Capture the cell that displays the provided text and extract its (X, Y) central coordinate. 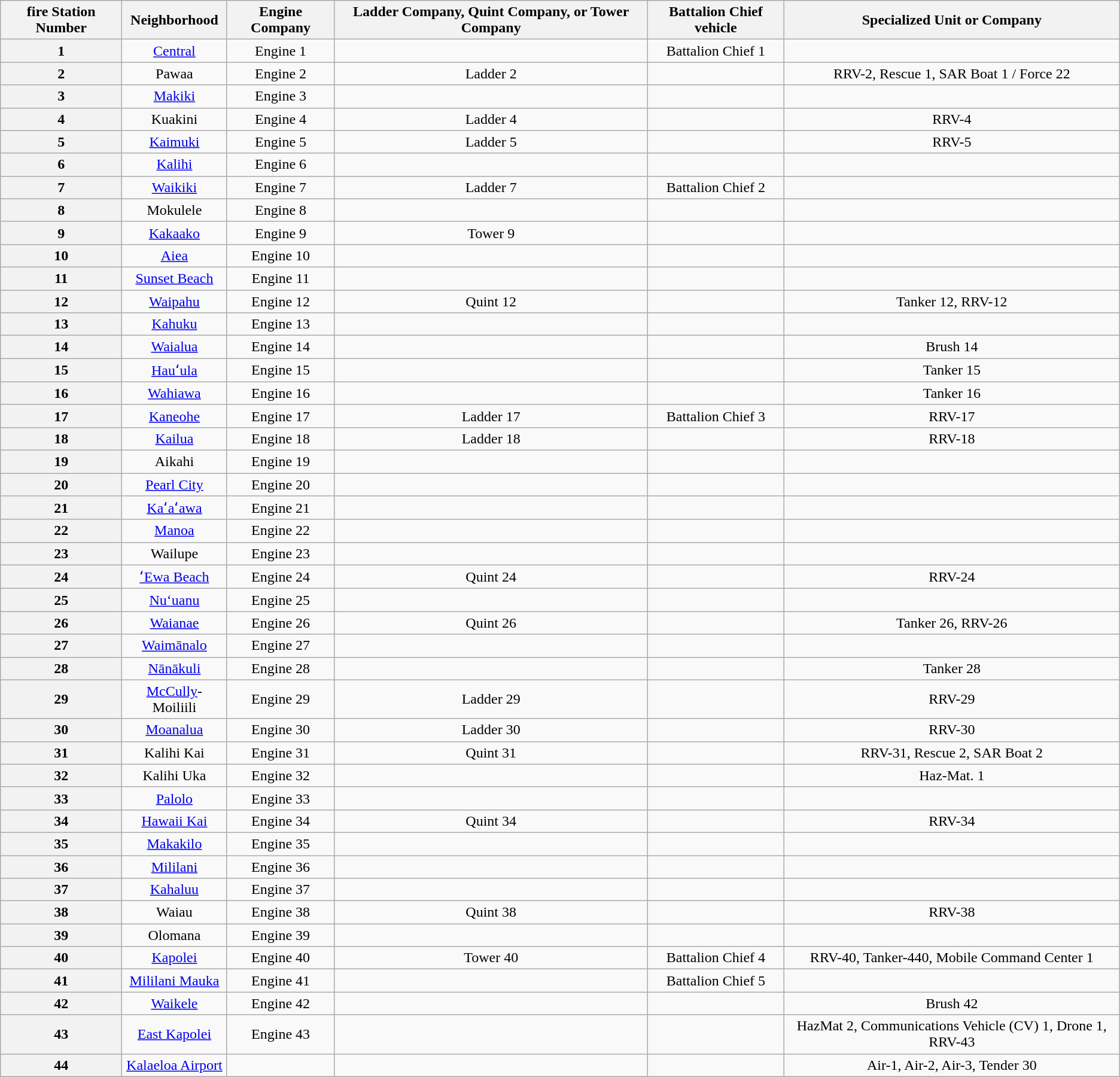
Kalaeloa Airport (175, 1065)
44 (61, 1065)
37 (61, 890)
Tanker 28 (951, 668)
Makiki (175, 96)
41 (61, 981)
24 (61, 577)
Engine 10 (281, 255)
Tanker 16 (951, 393)
Kalihi Kai (175, 753)
3 (61, 96)
27 (61, 646)
Engine 29 (281, 699)
Engine 15 (281, 370)
Engine 32 (281, 775)
Kaneohe (175, 416)
Quint 38 (491, 912)
Engine 5 (281, 142)
6 (61, 165)
RRV-38 (951, 912)
Engine 39 (281, 935)
14 (61, 347)
21 (61, 508)
Kalihi Uka (175, 775)
Quint 24 (491, 577)
Engine 8 (281, 210)
10 (61, 255)
Engine 31 (281, 753)
Waianae (175, 623)
2 (61, 74)
Tanker 15 (951, 370)
22 (61, 531)
15 (61, 370)
19 (61, 461)
Central (175, 51)
40 (61, 958)
Engine 42 (281, 1003)
RRV-5 (951, 142)
Engine 30 (281, 730)
Waipahu (175, 301)
Waikele (175, 1003)
RRV-2, Rescue 1, SAR Boat 1 / Force 22 (951, 74)
Tanker 12, RRV-12 (951, 301)
Pearl City (175, 484)
Mililani (175, 867)
HazMat 2, Communications Vehicle (CV) 1, Drone 1, RRV-43 (951, 1034)
35 (61, 844)
Engine 11 (281, 278)
Engine 2 (281, 74)
Engine 3 (281, 96)
Mokulele (175, 210)
Ladder 2 (491, 74)
Battalion Chief vehicle (716, 20)
East Kapolei (175, 1034)
Engine 14 (281, 347)
13 (61, 324)
Engine 18 (281, 439)
Engine 26 (281, 623)
Engine 21 (281, 508)
Quint 26 (491, 623)
39 (61, 935)
Tower 40 (491, 958)
Engine 38 (281, 912)
ʻEwa Beach (175, 577)
Battalion Chief 4 (716, 958)
Hawaii Kai (175, 821)
Waikiki (175, 187)
Engine 24 (281, 577)
26 (61, 623)
42 (61, 1003)
Haz-Mat. 1 (951, 775)
Ladder 4 (491, 119)
Battalion Chief 3 (716, 416)
Engine 43 (281, 1034)
Engine 22 (281, 531)
Ladder 18 (491, 439)
Kaimuki (175, 142)
Engine 41 (281, 981)
Sunset Beach (175, 278)
Kalihi (175, 165)
Mililani Mauka (175, 981)
Waimānalo (175, 646)
30 (61, 730)
Pawaa (175, 74)
Quint 31 (491, 753)
Quint 34 (491, 821)
Engine 37 (281, 890)
RRV-4 (951, 119)
31 (61, 753)
Specialized Unit or Company (951, 20)
Hauʻula (175, 370)
RRV-30 (951, 730)
28 (61, 668)
34 (61, 821)
Engine 35 (281, 844)
Engine 40 (281, 958)
16 (61, 393)
Nānākuli (175, 668)
17 (61, 416)
McCully-Moiliili (175, 699)
Brush 14 (951, 347)
Brush 42 (951, 1003)
RRV-40, Tanker-440, Mobile Command Center 1 (951, 958)
20 (61, 484)
Engine 33 (281, 798)
Ladder 30 (491, 730)
RRV-17 (951, 416)
29 (61, 699)
12 (61, 301)
Battalion Chief 1 (716, 51)
Makakilo (175, 844)
Manoa (175, 531)
Battalion Chief 5 (716, 981)
Ladder Company, Quint Company, or Tower Company (491, 20)
7 (61, 187)
43 (61, 1034)
Olomana (175, 935)
Engine 6 (281, 165)
Waialua (175, 347)
Neighborhood (175, 20)
Engine 20 (281, 484)
RRV-29 (951, 699)
Engine 19 (281, 461)
33 (61, 798)
Aiea (175, 255)
Engine 17 (281, 416)
Engine 1 (281, 51)
Kakaako (175, 233)
32 (61, 775)
Engine 27 (281, 646)
11 (61, 278)
18 (61, 439)
38 (61, 912)
Engine 13 (281, 324)
8 (61, 210)
Ladder 17 (491, 416)
RRV-24 (951, 577)
Kapolei (175, 958)
4 (61, 119)
Kailua (175, 439)
Engine 9 (281, 233)
Aikahi (175, 461)
Waiau (175, 912)
Wahiawa (175, 393)
Engine 28 (281, 668)
Engine 7 (281, 187)
Engine Company (281, 20)
RRV-31, Rescue 2, SAR Boat 2 (951, 753)
Ladder 7 (491, 187)
RRV-18 (951, 439)
Kahaluu (175, 890)
Kahuku (175, 324)
Kuakini (175, 119)
Moanalua (175, 730)
9 (61, 233)
Tanker 26, RRV-26 (951, 623)
36 (61, 867)
Engine 16 (281, 393)
Quint 12 (491, 301)
Engine 34 (281, 821)
5 (61, 142)
Engine 25 (281, 600)
Wailupe (175, 553)
Engine 36 (281, 867)
Engine 23 (281, 553)
25 (61, 600)
Battalion Chief 2 (716, 187)
Tower 9 (491, 233)
RRV-34 (951, 821)
Ladder 5 (491, 142)
Engine 12 (281, 301)
Palolo (175, 798)
Air-1, Air-2, Air-3, Tender 30 (951, 1065)
Engine 4 (281, 119)
1 (61, 51)
fire Station Number (61, 20)
Kaʻaʻawa (175, 508)
Ladder 29 (491, 699)
Nu‘uanu (175, 600)
23 (61, 553)
